Capture the cell that displays the provided text and extract its (X, Y) central coordinate. 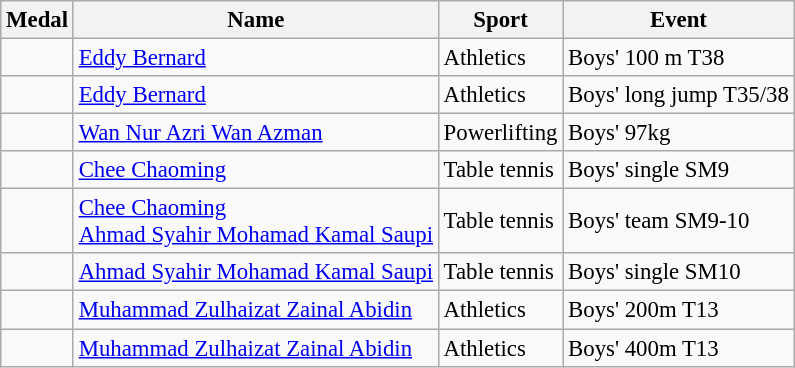
Boys' team SM9-10 (678, 222)
Boys' 200m T13 (678, 310)
Sport (500, 20)
Name (256, 20)
Boys' 400m T13 (678, 348)
Wan Nur Azri Wan Azman (256, 133)
Medal (38, 20)
Chee ChaomingAhmad Syahir Mohamad Kamal Saupi (256, 222)
Boys' 100 m T38 (678, 58)
Boys' long jump T35/38 (678, 95)
Boys' 97kg (678, 133)
Event (678, 20)
Chee Chaoming (256, 170)
Boys' single SM9 (678, 170)
Boys' single SM10 (678, 273)
Powerlifting (500, 133)
Ahmad Syahir Mohamad Kamal Saupi (256, 273)
